Identify which cell holds the provided text, then report its [X, Y] central coordinate. 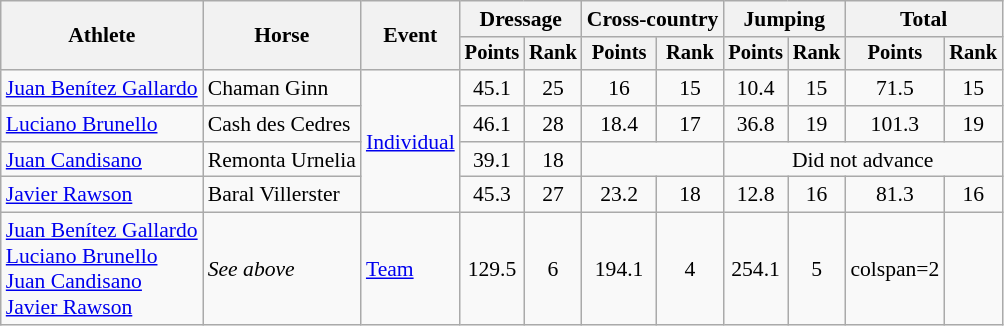
colspan=2 [894, 269]
Dressage [521, 19]
12.8 [755, 195]
23.2 [620, 195]
Javier Rawson [102, 195]
Jumping [784, 19]
45.3 [492, 195]
Chaman Ginn [282, 88]
18.4 [620, 124]
129.5 [492, 269]
45.1 [492, 88]
Cross-country [653, 19]
Baral Villerster [282, 195]
25 [553, 88]
36.8 [755, 124]
Event [410, 36]
Remonta Urnelia [282, 160]
254.1 [755, 269]
17 [690, 124]
101.3 [894, 124]
Horse [282, 36]
81.3 [894, 195]
6 [553, 269]
See above [282, 269]
194.1 [620, 269]
Juan Benítez Gallardo [102, 88]
Team [410, 269]
Athlete [102, 36]
10.4 [755, 88]
71.5 [894, 88]
Cash des Cedres [282, 124]
Juan Candisano [102, 160]
46.1 [492, 124]
Total [924, 19]
39.1 [492, 160]
Individual [410, 141]
Luciano Brunello [102, 124]
Juan Benítez GallardoLuciano BrunelloJuan CandisanoJavier Rawson [102, 269]
28 [553, 124]
5 [817, 269]
4 [690, 269]
27 [553, 195]
Did not advance [862, 160]
